For the text-containing cell, return its midpoint in [x, y] coordinate format. 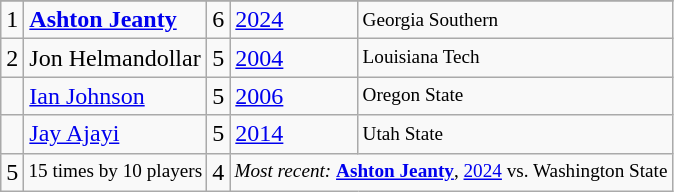
4 [218, 172]
Ashton Jeanty [116, 20]
Ian Johnson [116, 96]
6 [218, 20]
1 [12, 20]
2004 [294, 58]
Utah State [515, 134]
2 [12, 58]
Most recent: Ashton Jeanty, 2024 vs. Washington State [451, 172]
Oregon State [515, 96]
15 times by 10 players [116, 172]
Louisiana Tech [515, 58]
2006 [294, 96]
Jay Ajayi [116, 134]
2024 [294, 20]
Georgia Southern [515, 20]
2014 [294, 134]
Jon Helmandollar [116, 58]
